From the cell containing the given text, extract its center point as [x, y] coordinate. 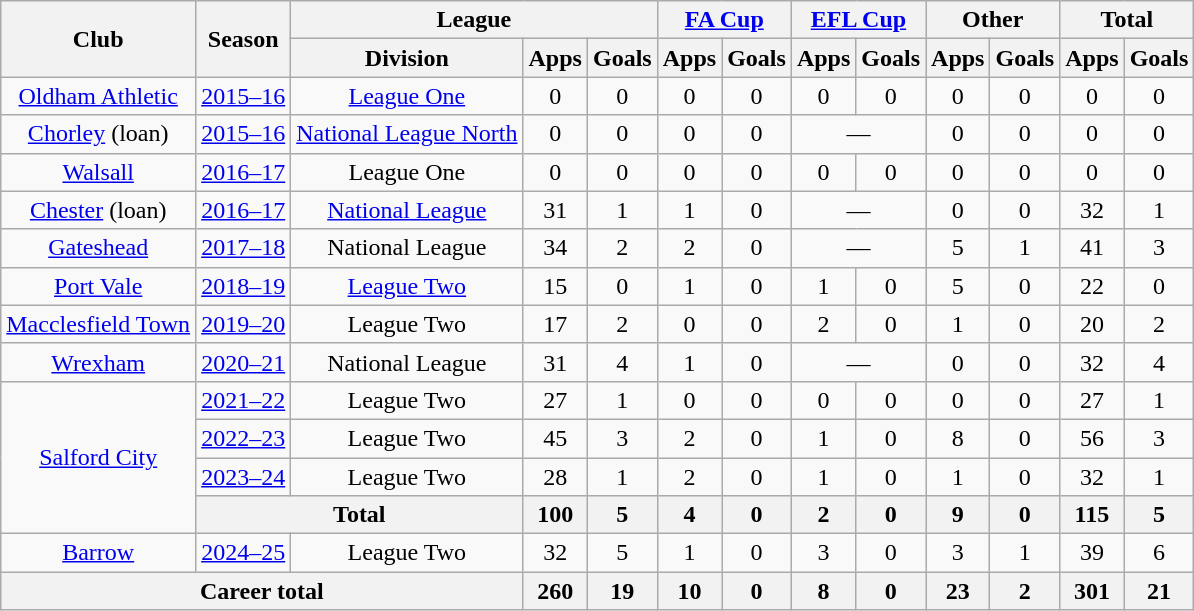
Chester (loan) [98, 210]
2019–20 [244, 324]
21 [1159, 591]
22 [1092, 286]
Division [407, 58]
34 [555, 248]
9 [958, 515]
Chorley (loan) [98, 134]
17 [555, 324]
2020–21 [244, 362]
19 [622, 591]
41 [1092, 248]
2023–24 [244, 477]
Wrexham [98, 362]
Season [244, 39]
56 [1092, 438]
45 [555, 438]
39 [1092, 553]
260 [555, 591]
23 [958, 591]
Career total [262, 591]
Port Vale [98, 286]
Oldham Athletic [98, 96]
Other [993, 20]
EFL Cup [858, 20]
6 [1159, 553]
301 [1092, 591]
10 [689, 591]
2018–19 [244, 286]
2021–22 [244, 400]
Gateshead [98, 248]
115 [1092, 515]
FA Cup [724, 20]
Club [98, 39]
100 [555, 515]
2024–25 [244, 553]
Salford City [98, 457]
Barrow [98, 553]
League [474, 20]
National League North [407, 134]
2022–23 [244, 438]
Macclesfield Town [98, 324]
2017–18 [244, 248]
28 [555, 477]
Walsall [98, 172]
20 [1092, 324]
15 [555, 286]
